Output the (X, Y) coordinate of the center of the cell containing the given text.  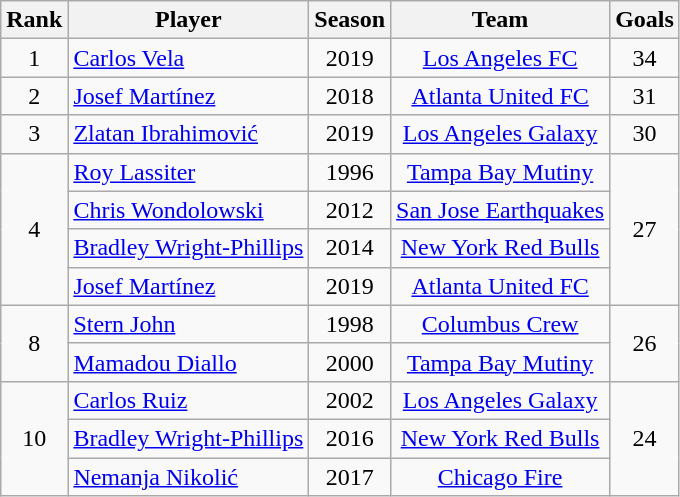
2 (34, 96)
27 (645, 229)
Los Angeles FC (500, 58)
Player (188, 20)
2016 (350, 438)
2002 (350, 400)
4 (34, 229)
San Jose Earthquakes (500, 210)
Stern John (188, 324)
2017 (350, 477)
2018 (350, 96)
24 (645, 438)
Season (350, 20)
1998 (350, 324)
Mamadou Diallo (188, 362)
3 (34, 134)
2000 (350, 362)
30 (645, 134)
Team (500, 20)
10 (34, 438)
Carlos Ruiz (188, 400)
Chris Wondolowski (188, 210)
31 (645, 96)
8 (34, 343)
Nemanja Nikolić (188, 477)
Goals (645, 20)
Rank (34, 20)
2014 (350, 248)
34 (645, 58)
Columbus Crew (500, 324)
2012 (350, 210)
Roy Lassiter (188, 172)
1 (34, 58)
Chicago Fire (500, 477)
26 (645, 343)
1996 (350, 172)
Carlos Vela (188, 58)
Zlatan Ibrahimović (188, 134)
